Return the [x, y] coordinate for the center point of the cell that contains the specified text.  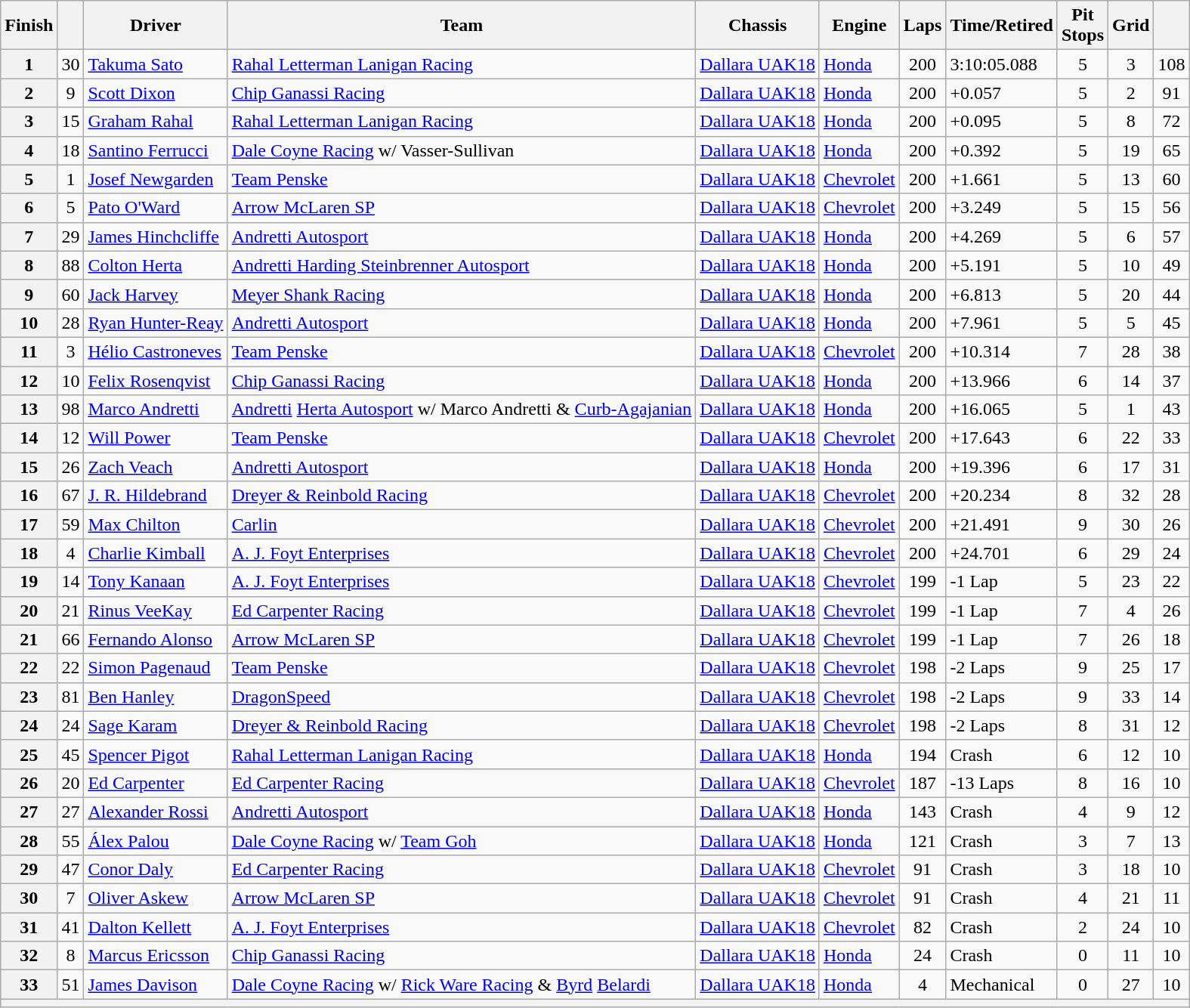
3:10:05.088 [1002, 64]
+7.961 [1002, 323]
Dalton Kellett [156, 927]
Ben Hanley [156, 697]
Dale Coyne Racing w/ Vasser-Sullivan [462, 150]
49 [1171, 265]
+20.234 [1002, 496]
187 [923, 783]
Chassis [758, 26]
38 [1171, 351]
+19.396 [1002, 467]
Oliver Askew [156, 898]
+17.643 [1002, 438]
59 [71, 524]
88 [71, 265]
66 [71, 639]
DragonSpeed [462, 697]
+0.057 [1002, 93]
65 [1171, 150]
Ryan Hunter-Reay [156, 323]
Takuma Sato [156, 64]
Marcus Ericsson [156, 956]
Tony Kanaan [156, 582]
Pato O'Ward [156, 208]
Fernando Alonso [156, 639]
Zach Veach [156, 467]
56 [1171, 208]
98 [71, 410]
Graham Rahal [156, 122]
+13.966 [1002, 380]
Finish [29, 26]
Jack Harvey [156, 294]
Dale Coyne Racing w/ Team Goh [462, 841]
James Hinchcliffe [156, 237]
+21.491 [1002, 524]
-13 Laps [1002, 783]
Driver [156, 26]
Rinus VeeKay [156, 611]
Ed Carpenter [156, 783]
81 [71, 697]
Andretti Harding Steinbrenner Autosport [462, 265]
44 [1171, 294]
J. R. Hildebrand [156, 496]
Meyer Shank Racing [462, 294]
James Davison [156, 985]
Dale Coyne Racing w/ Rick Ware Racing & Byrd Belardi [462, 985]
Colton Herta [156, 265]
47 [71, 870]
Andretti Herta Autosport w/ Marco Andretti & Curb-Agajanian [462, 410]
Scott Dixon [156, 93]
+4.269 [1002, 237]
+6.813 [1002, 294]
Conor Daly [156, 870]
51 [71, 985]
+24.701 [1002, 553]
72 [1171, 122]
Santino Ferrucci [156, 150]
Time/Retired [1002, 26]
55 [71, 841]
Felix Rosenqvist [156, 380]
Max Chilton [156, 524]
Carlin [462, 524]
Spencer Pigot [156, 754]
+10.314 [1002, 351]
Team [462, 26]
Josef Newgarden [156, 179]
108 [1171, 64]
41 [71, 927]
+0.095 [1002, 122]
57 [1171, 237]
194 [923, 754]
+3.249 [1002, 208]
+1.661 [1002, 179]
43 [1171, 410]
+5.191 [1002, 265]
Mechanical [1002, 985]
+16.065 [1002, 410]
Simon Pagenaud [156, 668]
143 [923, 812]
Hélio Castroneves [156, 351]
121 [923, 841]
Alexander Rossi [156, 812]
Engine [859, 26]
+0.392 [1002, 150]
37 [1171, 380]
Álex Palou [156, 841]
Sage Karam [156, 725]
PitStops [1082, 26]
Grid [1131, 26]
Will Power [156, 438]
67 [71, 496]
Laps [923, 26]
82 [923, 927]
Marco Andretti [156, 410]
Charlie Kimball [156, 553]
